Output the (x, y) coordinate of the center of the cell containing the given text.  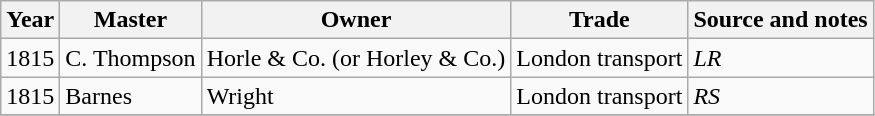
Horle & Co. (or Horley & Co.) (356, 58)
Master (130, 20)
Trade (600, 20)
Wright (356, 96)
Source and notes (780, 20)
RS (780, 96)
C. Thompson (130, 58)
Year (30, 20)
Barnes (130, 96)
Owner (356, 20)
LR (780, 58)
